Capture the cell that displays the provided text and extract its [X, Y] central coordinate. 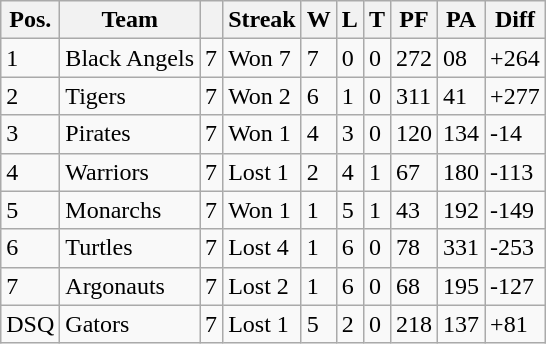
-113 [516, 172]
Streak [262, 20]
Pirates [130, 134]
Gators [130, 324]
Diff [516, 20]
67 [414, 172]
+277 [516, 96]
180 [462, 172]
-149 [516, 210]
Warriors [130, 172]
Pos. [30, 20]
78 [414, 248]
+264 [516, 58]
Monarchs [130, 210]
Lost 4 [262, 248]
W [318, 20]
134 [462, 134]
PA [462, 20]
Turtles [130, 248]
T [376, 20]
195 [462, 286]
Team [130, 20]
192 [462, 210]
L [350, 20]
137 [462, 324]
311 [414, 96]
120 [414, 134]
PF [414, 20]
41 [462, 96]
43 [414, 210]
DSQ [30, 324]
Argonauts [130, 286]
-14 [516, 134]
Lost 2 [262, 286]
331 [462, 248]
Tigers [130, 96]
218 [414, 324]
Won 2 [262, 96]
-253 [516, 248]
Won 7 [262, 58]
+81 [516, 324]
-127 [516, 286]
08 [462, 58]
Black Angels [130, 58]
68 [414, 286]
272 [414, 58]
